Scan for the cell matching the given text and deliver its (x, y) coordinate at center. 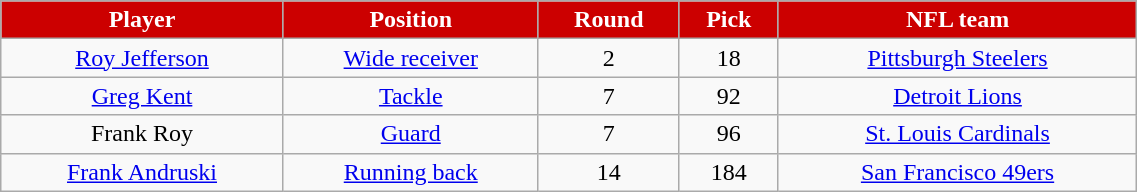
Frank Andruski (142, 172)
Greg Kent (142, 96)
San Francisco 49ers (958, 172)
Roy Jefferson (142, 58)
Position (410, 20)
184 (728, 172)
92 (728, 96)
Pick (728, 20)
96 (728, 134)
Round (608, 20)
Tackle (410, 96)
2 (608, 58)
NFL team (958, 20)
Player (142, 20)
St. Louis Cardinals (958, 134)
Frank Roy (142, 134)
18 (728, 58)
Guard (410, 134)
Running back (410, 172)
Detroit Lions (958, 96)
Wide receiver (410, 58)
14 (608, 172)
Pittsburgh Steelers (958, 58)
